Determine the [X, Y] coordinate at the center of the cell enclosing the given text.  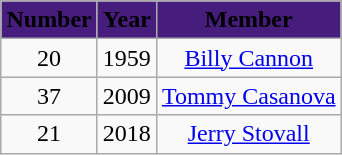
Billy Cannon [248, 58]
Tommy Casanova [248, 96]
Year [126, 20]
Jerry Stovall [248, 134]
1959 [126, 58]
21 [49, 134]
Number [49, 20]
2009 [126, 96]
20 [49, 58]
37 [49, 96]
2018 [126, 134]
Member [248, 20]
